Find where the given text appears and provide that cell's center as (X, Y) coordinate. 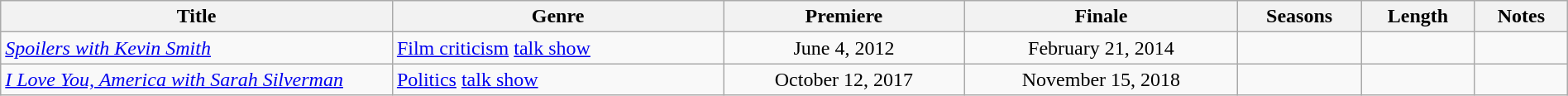
Politics talk show (557, 79)
November 15, 2018 (1102, 79)
Genre (557, 17)
October 12, 2017 (844, 79)
Spoilers with Kevin Smith (197, 48)
Seasons (1300, 17)
Film criticism talk show (557, 48)
I Love You, America with Sarah Silverman (197, 79)
Premiere (844, 17)
February 21, 2014 (1102, 48)
Finale (1102, 17)
Title (197, 17)
Notes (1521, 17)
June 4, 2012 (844, 48)
Length (1418, 17)
